For the text-containing cell, return its midpoint in (x, y) coordinate format. 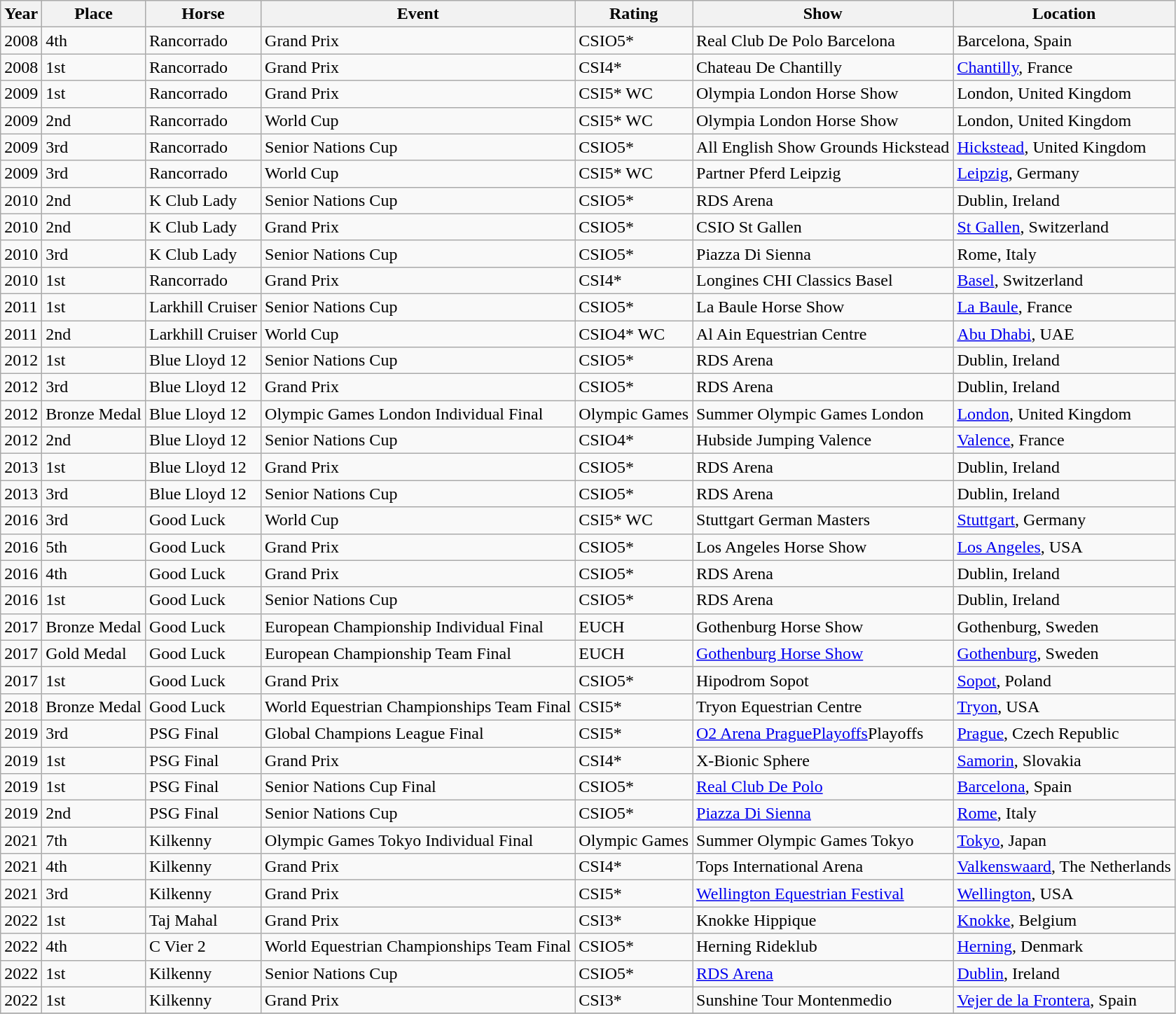
7th (94, 840)
Valkenswaard, The Netherlands (1065, 867)
Horse (203, 14)
Location (1065, 14)
Real Club De Polo Barcelona (822, 41)
Taj Mahal (203, 920)
Herning, Denmark (1065, 947)
Hipodrom Sopot (822, 680)
Basel, Switzerland (1065, 280)
Summer Olympic Games Tokyo (822, 840)
Partner Pferd Leipzig (822, 174)
Real Club De Polo (822, 787)
Tryon Equestrian Centre (822, 707)
Global Champions League Final (418, 733)
Show (822, 14)
Place (94, 14)
All English Show Grounds Hickstead (822, 147)
Herning Rideklub (822, 947)
CSIO St Gallen (822, 227)
Wellington Equestrian Festival (822, 894)
La Baule, France (1065, 307)
Tokyo, Japan (1065, 840)
5th (94, 547)
Leipzig, Germany (1065, 174)
Samorin, Slovakia (1065, 760)
Sopot, Poland (1065, 680)
Stuttgart German Masters (822, 520)
Tryon, USA (1065, 707)
St Gallen, Switzerland (1065, 227)
Tops International Arena (822, 867)
Hubside Jumping Valence (822, 440)
Wellington, USA (1065, 894)
C Vier 2 (203, 947)
Knokke, Belgium (1065, 920)
Summer Olympic Games London (822, 414)
CSIO4* (634, 440)
CSIO4* WC (634, 334)
Los Angeles Horse Show (822, 547)
O2 Arena PraguePlayoffsPlayoffs (822, 733)
Knokke Hippique (822, 920)
Longines CHI Classics Basel (822, 280)
Olympic Games Tokyo Individual Final (418, 840)
European Championship Individual Final (418, 627)
Year (21, 14)
Senior Nations Cup Final (418, 787)
Prague, Czech Republic (1065, 733)
Abu Dhabi, UAE (1065, 334)
2018 (21, 707)
Gold Medal (94, 653)
Chantilly, France (1065, 67)
European Championship Team Final (418, 653)
Vejer de la Frontera, Spain (1065, 1000)
Sunshine Tour Montenmedio (822, 1000)
La Baule Horse Show (822, 307)
Chateau De Chantilly (822, 67)
Stuttgart, Germany (1065, 520)
X-Bionic Sphere (822, 760)
Event (418, 14)
Los Angeles, USA (1065, 547)
Valence, France (1065, 440)
Olympic Games London Individual Final (418, 414)
Al Ain Equestrian Centre (822, 334)
Hickstead, United Kingdom (1065, 147)
Rating (634, 14)
